Return the [X, Y] coordinate for the center point of the cell that contains the specified text.  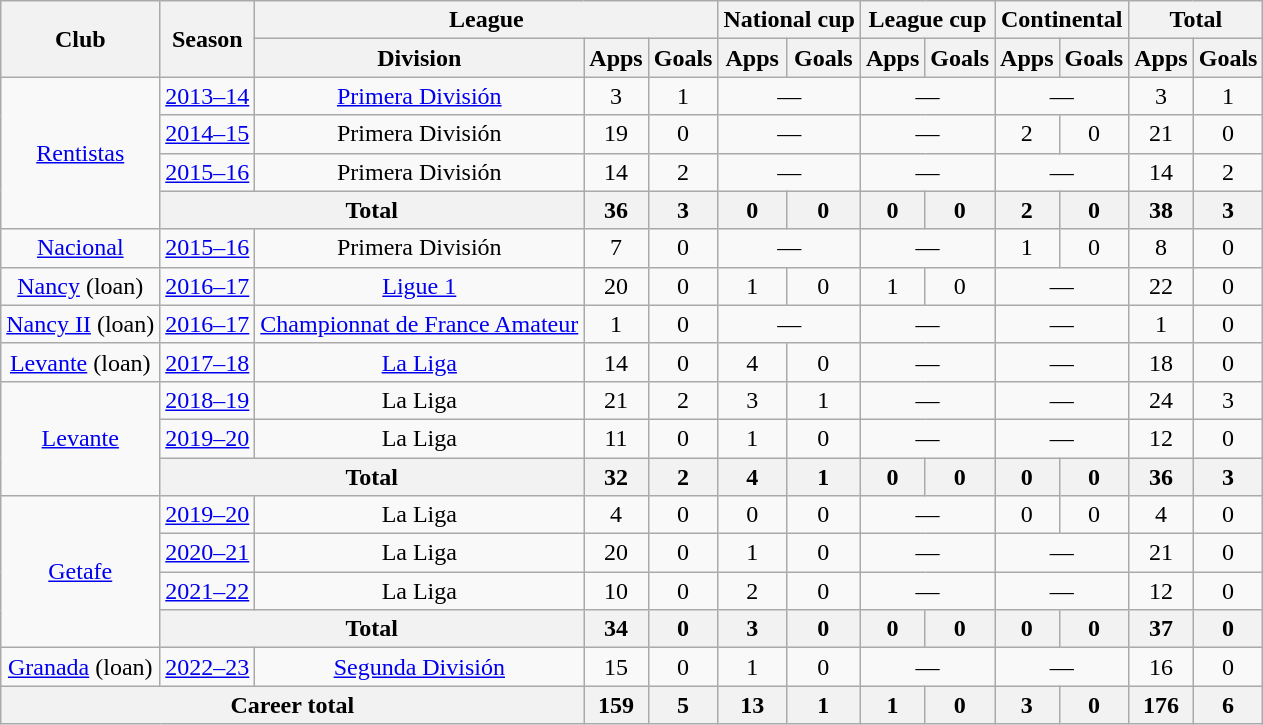
Nacional [80, 248]
League cup [927, 20]
19 [616, 134]
Levante (loan) [80, 362]
34 [616, 629]
159 [616, 705]
8 [1161, 248]
2013–14 [208, 96]
24 [1161, 400]
Nancy II (loan) [80, 324]
16 [1161, 667]
37 [1161, 629]
Career total [292, 705]
5 [683, 705]
Granada (loan) [80, 667]
2020–21 [208, 553]
Nancy (loan) [80, 286]
Division [420, 58]
32 [616, 477]
2022–23 [208, 667]
22 [1161, 286]
Season [208, 39]
7 [616, 248]
Continental [1062, 20]
Getafe [80, 572]
15 [616, 667]
13 [752, 705]
National cup [789, 20]
176 [1161, 705]
6 [1228, 705]
2017–18 [208, 362]
Club [80, 39]
10 [616, 591]
Championnat de France Amateur [420, 324]
League [486, 20]
Rentistas [80, 153]
18 [1161, 362]
2014–15 [208, 134]
11 [616, 438]
2021–22 [208, 591]
Levante [80, 438]
Segunda División [420, 667]
2018–19 [208, 400]
38 [1161, 210]
Ligue 1 [420, 286]
